Pinpoint the cell where the given text exists, returning its [X, Y] midpoint coordinate. 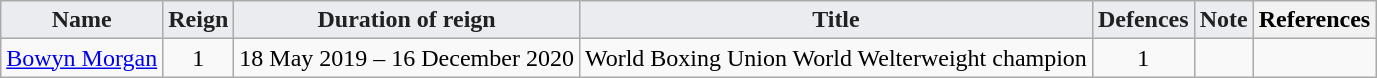
World Boxing Union World Welterweight champion [836, 58]
Name [82, 20]
Duration of reign [407, 20]
18 May 2019 – 16 December 2020 [407, 58]
References [1314, 20]
Defences [1143, 20]
Title [836, 20]
Bowyn Morgan [82, 58]
Reign [198, 20]
Note [1224, 20]
